From the cell containing the given text, extract its center point as [X, Y] coordinate. 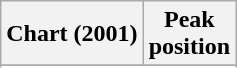
Peakposition [189, 34]
Chart (2001) [72, 34]
